Determine the (X, Y) coordinate at the center of the cell enclosing the given text.  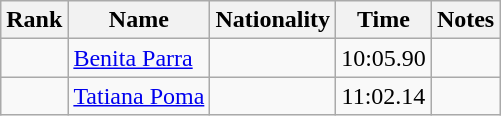
10:05.90 (384, 58)
Time (384, 20)
Rank (34, 20)
Notes (465, 20)
Name (139, 20)
11:02.14 (384, 96)
Nationality (273, 20)
Tatiana Poma (139, 96)
Benita Parra (139, 58)
